Provide the (X, Y) coordinate of the cell's center where the given text is located.  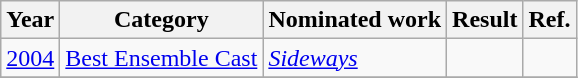
Year (30, 20)
Category (162, 20)
Sideways (355, 58)
Nominated work (355, 20)
2004 (30, 58)
Ref. (550, 20)
Best Ensemble Cast (162, 58)
Result (485, 20)
